Scan for the cell matching the given text and deliver its (X, Y) coordinate at center. 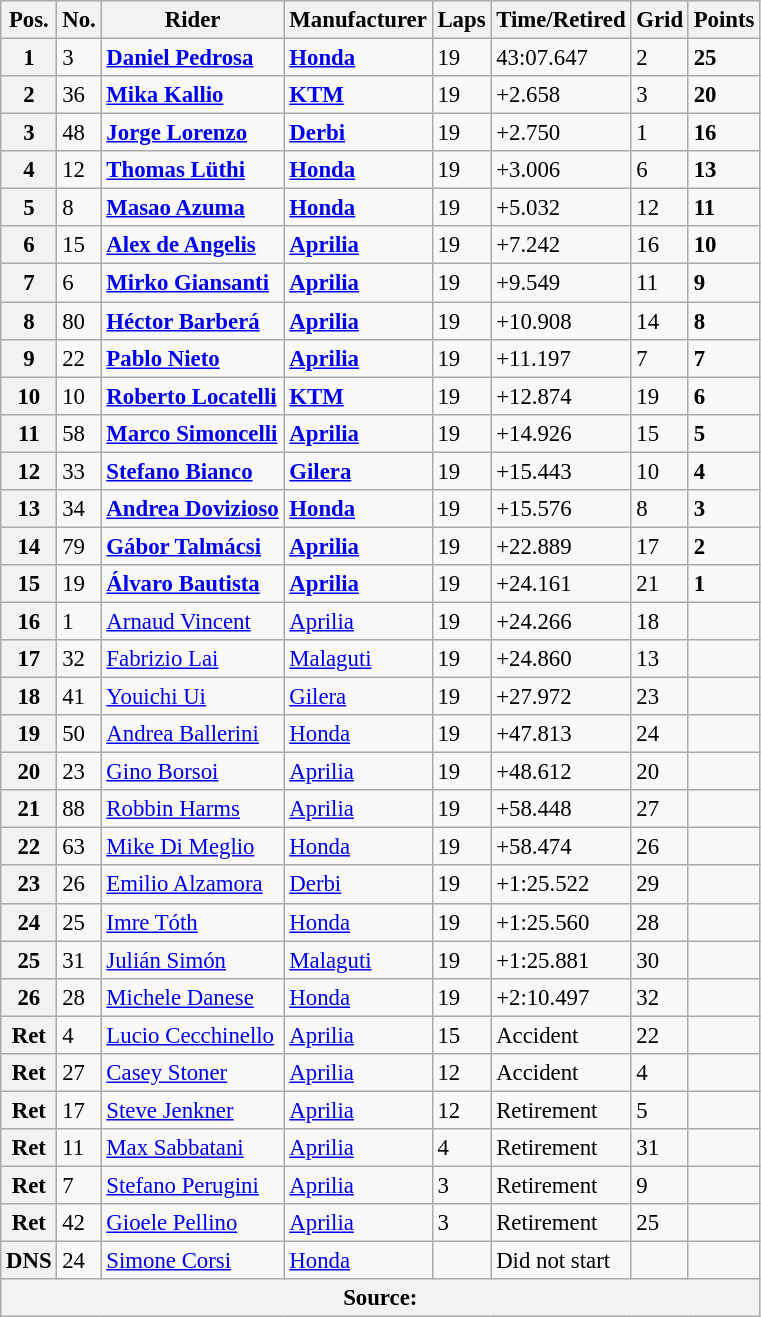
34 (79, 509)
Youichi Ui (192, 697)
Steve Jenkner (192, 1110)
Mika Kallio (192, 95)
+11.197 (561, 358)
Max Sabbatani (192, 1148)
Source: (380, 1298)
Stefano Bianco (192, 471)
+2.658 (561, 95)
48 (79, 133)
30 (660, 960)
Time/Retired (561, 20)
79 (79, 546)
42 (79, 1223)
Points (724, 20)
DNS (29, 1261)
Daniel Pedrosa (192, 58)
+1:25.522 (561, 885)
+24.161 (561, 584)
+12.874 (561, 396)
36 (79, 95)
+2:10.497 (561, 997)
Masao Azuma (192, 208)
+1:25.881 (561, 960)
Manufacturer (358, 20)
Did not start (561, 1261)
Laps (462, 20)
29 (660, 885)
+10.908 (561, 321)
+3.006 (561, 170)
Mike Di Meglio (192, 847)
Imre Tóth (192, 922)
+24.860 (561, 659)
Roberto Locatelli (192, 396)
+22.889 (561, 546)
Héctor Barberá (192, 321)
+47.813 (561, 734)
Grid (660, 20)
+14.926 (561, 433)
Andrea Ballerini (192, 734)
50 (79, 734)
Pos. (29, 20)
Robbin Harms (192, 809)
Gioele Pellino (192, 1223)
43:07.647 (561, 58)
80 (79, 321)
+1:25.560 (561, 922)
+9.549 (561, 283)
Thomas Lüthi (192, 170)
Álvaro Bautista (192, 584)
Alex de Angelis (192, 245)
Fabrizio Lai (192, 659)
+15.576 (561, 509)
Mirko Giansanti (192, 283)
Stefano Perugini (192, 1185)
88 (79, 809)
Casey Stoner (192, 1073)
Gábor Talmácsi (192, 546)
Andrea Dovizioso (192, 509)
58 (79, 433)
Lucio Cecchinello (192, 1035)
+7.242 (561, 245)
+5.032 (561, 208)
Julián Simón (192, 960)
33 (79, 471)
+58.448 (561, 809)
Gino Borsoi (192, 772)
63 (79, 847)
+48.612 (561, 772)
Pablo Nieto (192, 358)
Michele Danese (192, 997)
+58.474 (561, 847)
41 (79, 697)
+24.266 (561, 621)
Arnaud Vincent (192, 621)
Jorge Lorenzo (192, 133)
Simone Corsi (192, 1261)
Emilio Alzamora (192, 885)
Rider (192, 20)
+15.443 (561, 471)
No. (79, 20)
+27.972 (561, 697)
+2.750 (561, 133)
Marco Simoncelli (192, 433)
